Detect which cell encompasses the target text, then output its [x, y] center coordinate. 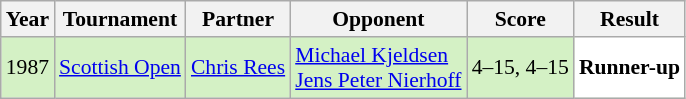
Year [28, 19]
Result [630, 19]
Tournament [120, 19]
Partner [238, 19]
Chris Rees [238, 68]
1987 [28, 68]
Scottish Open [120, 68]
Opponent [378, 19]
Michael Kjeldsen Jens Peter Nierhoff [378, 68]
4–15, 4–15 [520, 68]
Score [520, 19]
Runner-up [630, 68]
